Output the (X, Y) coordinate of the center of the cell containing the given text.  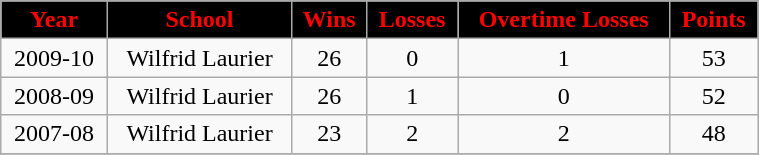
Losses (412, 20)
2008-09 (54, 96)
School (199, 20)
2007-08 (54, 134)
53 (714, 58)
Overtime Losses (564, 20)
52 (714, 96)
Points (714, 20)
Year (54, 20)
48 (714, 134)
23 (330, 134)
2009-10 (54, 58)
Wins (330, 20)
